Detect which cell encompasses the target text, then output its [x, y] center coordinate. 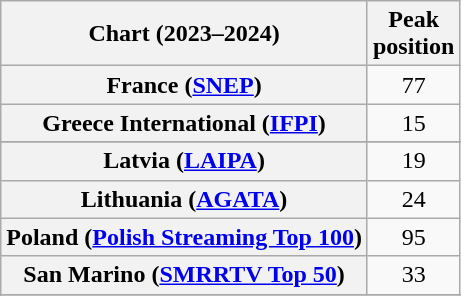
15 [413, 123]
19 [413, 161]
Latvia (LAIPA) [184, 161]
Poland (Polish Streaming Top 100) [184, 237]
France (SNEP) [184, 85]
Chart (2023–2024) [184, 34]
San Marino (SMRRTV Top 50) [184, 275]
Greece International (IFPI) [184, 123]
95 [413, 237]
24 [413, 199]
33 [413, 275]
Peakposition [413, 34]
77 [413, 85]
Lithuania (AGATA) [184, 199]
